Scan for the cell matching the given text and deliver its [x, y] coordinate at center. 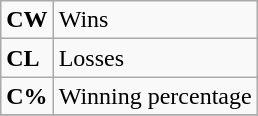
CW [27, 20]
Losses [155, 58]
Winning percentage [155, 96]
C% [27, 96]
Wins [155, 20]
CL [27, 58]
